Detect which cell encompasses the target text, then output its (X, Y) center coordinate. 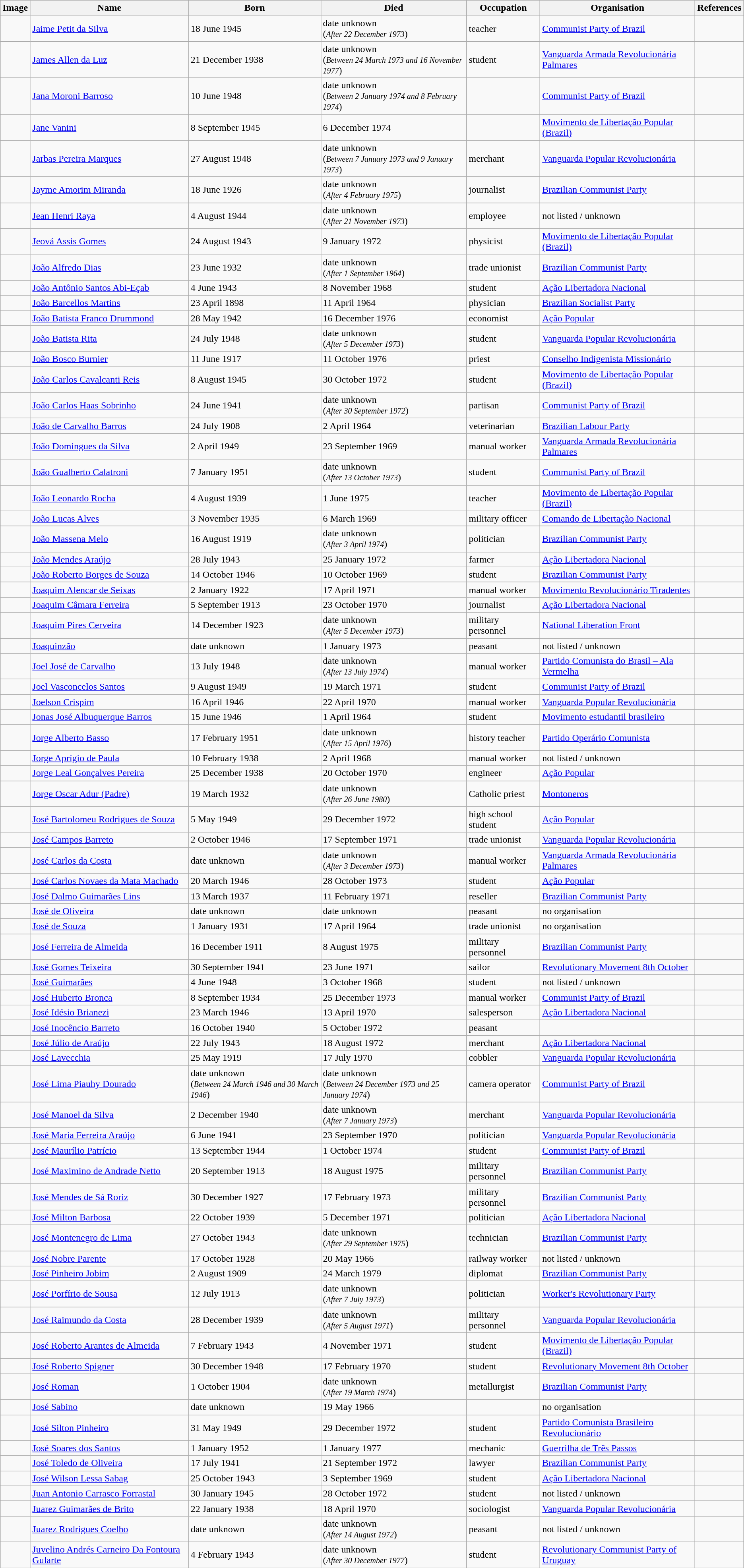
16 October 1940 (254, 1028)
23 March 1946 (254, 1013)
João Carlos Cavalcanti Reis (110, 380)
José Guimarães (110, 982)
Jayme Amorim Miranda (110, 190)
date unknown(After 30 September 1972) (393, 405)
10 October 1969 (393, 574)
30 October 1972 (393, 380)
José Wilson Lessa Sabag (110, 1478)
João Carlos Haas Sobrinho (110, 405)
National Liberation Front (618, 625)
Brazilian Labour Party (618, 426)
João Barcellos Martins (110, 303)
23 June 1971 (393, 967)
Joaquim Pires Cerveira (110, 625)
17 February 1970 (393, 1366)
17 April 1971 (393, 590)
23 October 1970 (393, 605)
2 January 1922 (254, 590)
date unknown(Between 24 March 1946 and 30 March 1946) (254, 1084)
Organisation (618, 8)
4 February 1943 (254, 1555)
Guerrilha de Três Passos (618, 1448)
30 January 1945 (254, 1493)
José Huberto Bronca (110, 998)
Worker's Revolutionary Party (618, 1294)
19 May 1966 (393, 1407)
9 August 1949 (254, 687)
16 August 1919 (254, 539)
Revolutionary Communist Party of Uruguay (618, 1555)
16 April 1946 (254, 702)
22 October 1939 (254, 1217)
camera operator (503, 1084)
Jane Vanini (110, 127)
Partido Comunista do Brasil – Ala Vermelha (618, 667)
19 March 1932 (254, 794)
7 February 1943 (254, 1346)
date unknown(After 3 April 1974) (393, 539)
date unknown(After 14 August 1972) (393, 1529)
8 November 1968 (393, 288)
4 August 1944 (254, 215)
date unknown(After 15 April 1976) (393, 737)
2 August 1909 (254, 1274)
Juarez Rodrigues Coelho (110, 1529)
25 December 1973 (393, 998)
Jean Henri Raya (110, 215)
25 December 1938 (254, 773)
João Gualberto Calatroni (110, 472)
2 April 1964 (393, 426)
physician (503, 303)
date unknown(After 4 February 1975) (393, 190)
cobbler (503, 1058)
18 April 1970 (393, 1508)
18 June 1926 (254, 190)
5 December 1971 (393, 1217)
José Carlos da Costa (110, 860)
30 September 1941 (254, 967)
Joel Vasconcelos Santos (110, 687)
1 January 1973 (393, 646)
José Bartolomeu Rodrigues de Souza (110, 819)
technician (503, 1238)
military officer (503, 518)
28 July 1943 (254, 559)
Image (15, 8)
Jorge Oscar Adur (Padre) (110, 794)
20 May 1966 (393, 1258)
2 April 1949 (254, 447)
Catholic priest (503, 794)
farmer (503, 559)
João de Carvalho Barros (110, 426)
José Dalmo Guimarães Lins (110, 896)
José Ferreira de Almeida (110, 946)
2 October 1946 (254, 840)
1 October 1974 (393, 1150)
11 February 1971 (393, 896)
José Milton Barbosa (110, 1217)
17 September 1971 (393, 840)
employee (503, 215)
José Sabino (110, 1407)
Name (110, 8)
27 August 1948 (254, 159)
14 October 1946 (254, 574)
17 February 1973 (393, 1197)
Occupation (503, 8)
5 May 1949 (254, 819)
date unknown(After 13 July 1974) (393, 667)
physicist (503, 242)
veterinarian (503, 426)
date unknown(After 1 September 1964) (393, 267)
José Roberto Spigner (110, 1366)
Partido Operário Comunista (618, 737)
20 October 1970 (393, 773)
1 October 1904 (254, 1386)
José Pinheiro Jobim (110, 1274)
date unknown(After 29 September 1975) (393, 1238)
José Maximino de Andrade Netto (110, 1171)
Montoneros (618, 794)
20 September 1913 (254, 1171)
José Silton Pinheiro (110, 1428)
23 September 1969 (393, 447)
João Lucas Alves (110, 518)
3 November 1935 (254, 518)
José Nobre Parente (110, 1258)
References (719, 8)
6 December 1974 (393, 127)
Jorge Leal Gonçalves Pereira (110, 773)
16 December 1911 (254, 946)
date unknown(Between 24 December 1973 and 25 January 1974) (393, 1084)
12 July 1913 (254, 1294)
Born (254, 8)
José Campos Barreto (110, 840)
Movimento Revolucionário Tiradentes (618, 590)
9 January 1972 (393, 242)
22 July 1943 (254, 1043)
Jeová Assis Gomes (110, 242)
José Lavecchia (110, 1058)
João Massena Melo (110, 539)
José Inocêncio Barreto (110, 1028)
25 May 1919 (254, 1058)
21 September 1972 (393, 1463)
3 September 1969 (393, 1478)
Movimento estudantil brasileiro (618, 717)
date unknown(Between 7 January 1973 and 9 January 1973) (393, 159)
3 October 1968 (393, 982)
13 September 1944 (254, 1150)
date unknown(After 13 October 1973) (393, 472)
date unknown(After 26 June 1980) (393, 794)
José de Oliveira (110, 911)
10 February 1938 (254, 758)
24 March 1979 (393, 1274)
date unknown(After 30 December 1977) (393, 1555)
José Idésio Brianezi (110, 1013)
16 December 1976 (393, 318)
14 December 1923 (254, 625)
4 November 1971 (393, 1346)
Juan Antonio Carrasco Forrastal (110, 1493)
8 September 1934 (254, 998)
date unknown(After 7 January 1973) (393, 1115)
11 June 1917 (254, 359)
18 August 1972 (393, 1043)
28 October 1973 (393, 881)
João Alfredo Dias (110, 267)
28 December 1939 (254, 1320)
Died (393, 8)
date unknown(After 19 March 1974) (393, 1386)
João Leonardo Rocha (110, 498)
24 August 1943 (254, 242)
28 May 1942 (254, 318)
31 May 1949 (254, 1428)
4 June 1948 (254, 982)
mechanic (503, 1448)
José Raimundo da Costa (110, 1320)
Partido Comunista Brasileiro Revolucionário (618, 1428)
João Domingues da Silva (110, 447)
22 April 1970 (393, 702)
5 October 1972 (393, 1028)
José Carlos Novaes da Mata Machado (110, 881)
Jorge Aprígio de Paula (110, 758)
10 June 1948 (254, 96)
José Júlio de Araújo (110, 1043)
17 July 1970 (393, 1058)
Juvelino Andrés Carneiro Da Fontoura Gularte (110, 1555)
4 August 1939 (254, 498)
13 March 1937 (254, 896)
José Manoel da Silva (110, 1115)
17 October 1928 (254, 1258)
22 January 1938 (254, 1508)
João Bosco Burnier (110, 359)
13 July 1948 (254, 667)
date unknown(After 3 December 1973) (393, 860)
5 September 1913 (254, 605)
1 January 1931 (254, 926)
diplomat (503, 1274)
2 April 1968 (393, 758)
James Allen da Luz (110, 60)
José Gomes Teixeira (110, 967)
reseller (503, 896)
1 June 1975 (393, 498)
Jarbas Pereira Marques (110, 159)
engineer (503, 773)
José Lima Piauhy Dourado (110, 1084)
28 October 1972 (393, 1493)
Joel José de Carvalho (110, 667)
Brazilian Socialist Party (618, 303)
30 December 1948 (254, 1366)
metallurgist (503, 1386)
sociologist (503, 1508)
economist (503, 318)
17 February 1951 (254, 737)
18 August 1975 (393, 1171)
sailor (503, 967)
2 December 1940 (254, 1115)
24 July 1908 (254, 426)
1 April 1964 (393, 717)
date unknown(After 7 July 1973) (393, 1294)
17 July 1941 (254, 1463)
21 December 1938 (254, 60)
José Maria Ferreira Araújo (110, 1135)
date unknown(Between 2 January 1974 and 8 February 1974) (393, 96)
João Antônio Santos Abi-Eçab (110, 288)
7 January 1951 (254, 472)
20 March 1946 (254, 881)
Juarez Guimarães de Brito (110, 1508)
Jaime Petit da Silva (110, 29)
23 September 1970 (393, 1135)
Conselho Indigenista Missionário (618, 359)
8 September 1945 (254, 127)
salesperson (503, 1013)
João Batista Rita (110, 338)
José Maurílio Patrício (110, 1150)
4 June 1943 (254, 288)
José Mendes de Sá Roriz (110, 1197)
José Soares dos Santos (110, 1448)
1 January 1977 (393, 1448)
Joaquinzão (110, 646)
José Toledo de Oliveira (110, 1463)
lawyer (503, 1463)
11 April 1964 (393, 303)
partisan (503, 405)
José Porfírio de Sousa (110, 1294)
8 August 1945 (254, 380)
history teacher (503, 737)
José Montenegro de Lima (110, 1238)
6 March 1969 (393, 518)
18 June 1945 (254, 29)
23 April 1898 (254, 303)
25 January 1972 (393, 559)
Comando de Libertação Nacional (618, 518)
priest (503, 359)
24 July 1948 (254, 338)
João Mendes Araújo (110, 559)
Joelson Crispim (110, 702)
high school student (503, 819)
6 June 1941 (254, 1135)
15 June 1946 (254, 717)
19 March 1971 (393, 687)
date unknown(Between 24 March 1973 and 16 November 1977) (393, 60)
José Roberto Arantes de Almeida (110, 1346)
30 December 1927 (254, 1197)
25 October 1943 (254, 1478)
date unknown(After 22 December 1973) (393, 29)
11 October 1976 (393, 359)
José Roman (110, 1386)
date unknown(After 21 November 1973) (393, 215)
8 August 1975 (393, 946)
Jonas José Albuquerque Barros (110, 717)
José de Souza (110, 926)
24 June 1941 (254, 405)
railway worker (503, 1258)
Jana Moroni Barroso (110, 96)
João Batista Franco Drummond (110, 318)
13 April 1970 (393, 1013)
date unknown(After 5 August 1971) (393, 1320)
Joaquim Alencar de Seixas (110, 590)
23 June 1932 (254, 267)
27 October 1943 (254, 1238)
João Roberto Borges de Souza (110, 574)
Jorge Alberto Basso (110, 737)
Joaquim Câmara Ferreira (110, 605)
1 January 1952 (254, 1448)
17 April 1964 (393, 926)
